Capture the cell that displays the provided text and extract its (X, Y) central coordinate. 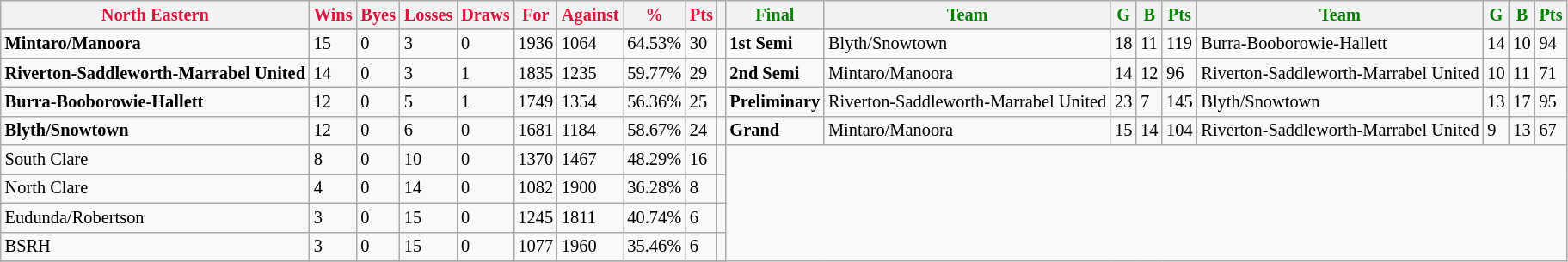
1370 (536, 160)
119 (1179, 44)
Losses (428, 15)
North Clare (155, 188)
Draws (485, 15)
1960 (590, 247)
Against (590, 15)
1064 (590, 44)
2nd Semi (776, 73)
Final (776, 15)
94 (1552, 44)
1245 (536, 217)
29 (702, 73)
16 (702, 160)
1354 (590, 101)
1184 (590, 131)
1082 (536, 188)
17 (1522, 101)
24 (702, 131)
North Eastern (155, 15)
Byes (378, 15)
1749 (536, 101)
36.28% (654, 188)
4 (334, 188)
56.36% (654, 101)
1077 (536, 247)
95 (1552, 101)
9 (1496, 131)
1835 (536, 73)
59.77% (654, 73)
35.46% (654, 247)
7 (1149, 101)
18 (1123, 44)
104 (1179, 131)
145 (1179, 101)
1681 (536, 131)
40.74% (654, 217)
1st Semi (776, 44)
Preliminary (776, 101)
1467 (590, 160)
30 (702, 44)
South Clare (155, 160)
23 (1123, 101)
58.67% (654, 131)
Grand (776, 131)
5 (428, 101)
67 (1552, 131)
1811 (590, 217)
1235 (590, 73)
Eudunda/Robertson (155, 217)
1936 (536, 44)
1900 (590, 188)
64.53% (654, 44)
Wins (334, 15)
96 (1179, 73)
71 (1552, 73)
BSRH (155, 247)
% (654, 15)
For (536, 15)
25 (702, 101)
48.29% (654, 160)
